From the cell containing the given text, extract its center point as [x, y] coordinate. 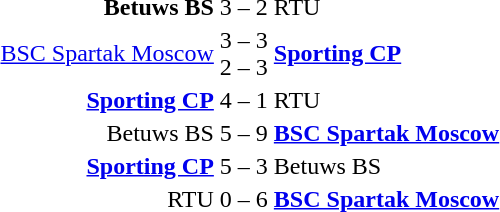
5 – 3 [244, 166]
BSC Spartak Moscow [386, 133]
3 – 3 2 – 3 [244, 54]
4 – 1 [244, 100]
5 – 9 [244, 133]
RTU [386, 100]
Sporting CP [386, 54]
Betuws BS [386, 166]
